Output the (x, y) coordinate of the center of the cell containing the given text.  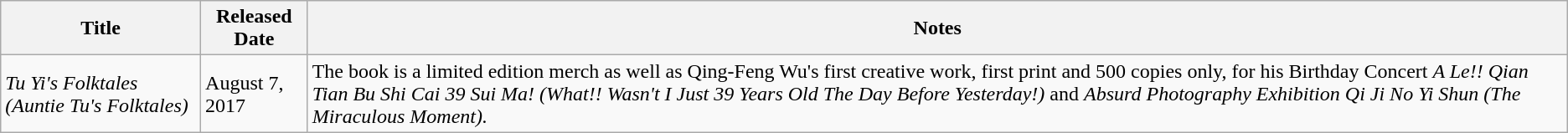
August 7, 2017 (255, 94)
Notes (937, 28)
Title (101, 28)
Released Date (255, 28)
Tu Yi's Folktales (Auntie Tu's Folktales) (101, 94)
